Capture the cell that displays the provided text and extract its [X, Y] central coordinate. 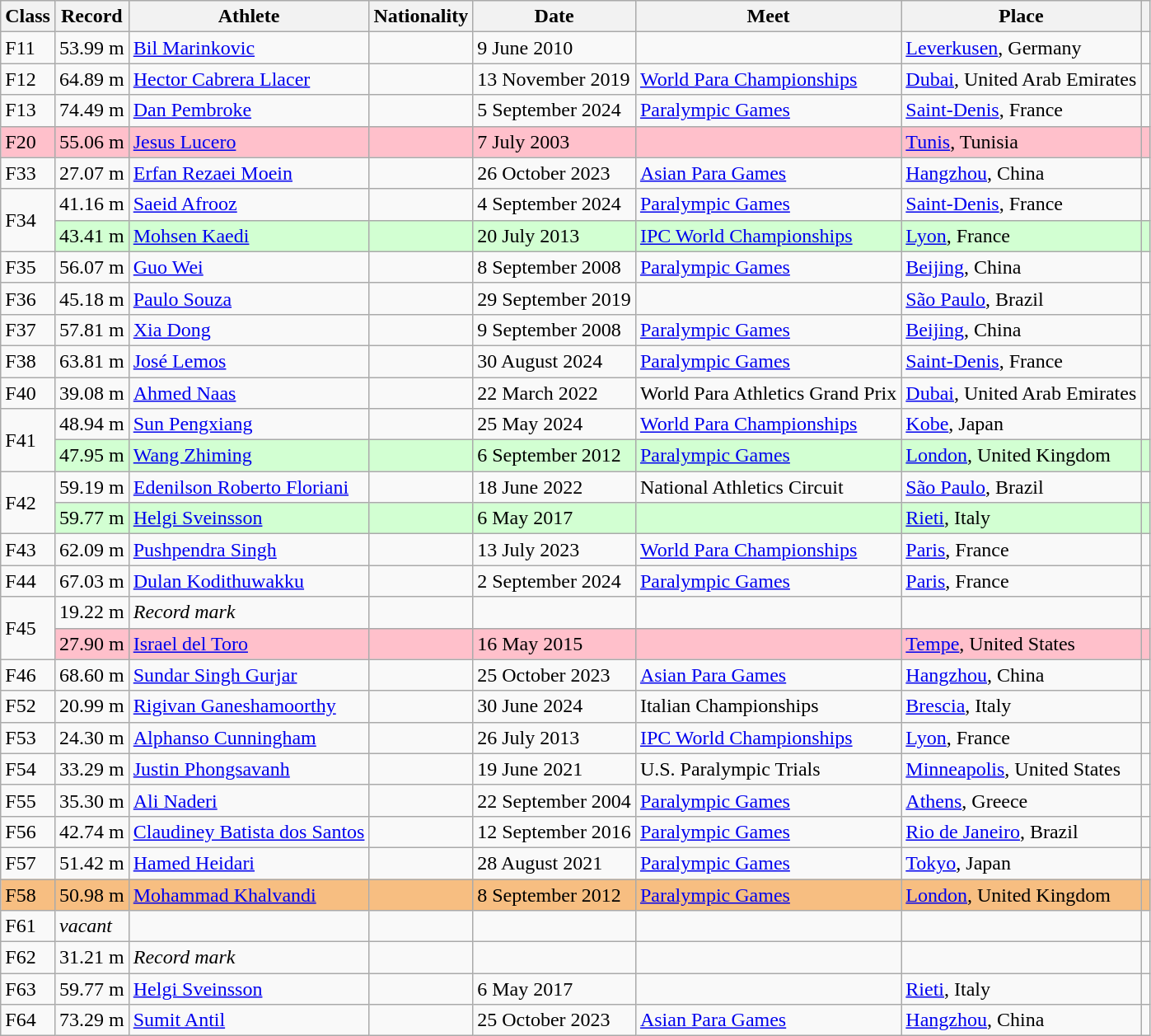
67.03 m [91, 581]
47.95 m [91, 456]
13 November 2019 [554, 79]
Dulan Kodithuwakku [249, 581]
Italian Championships [768, 706]
Dan Pembroke [249, 110]
Sun Pengxiang [249, 424]
2 September 2024 [554, 581]
Jesus Lucero [249, 142]
Meet [768, 16]
U.S. Paralympic Trials [768, 769]
Kobe, Japan [1022, 424]
5 September 2024 [554, 110]
26 October 2023 [554, 173]
Brescia, Italy [1022, 706]
Athens, Greece [1022, 800]
24.30 m [91, 738]
64.89 m [91, 79]
Justin Phongsavanh [249, 769]
53.99 m [91, 48]
F35 [28, 267]
63.81 m [91, 361]
F62 [28, 958]
Rigivan Ganeshamoorthy [249, 706]
22 September 2004 [554, 800]
Edenilson Roberto Floriani [249, 487]
Wang Zhiming [249, 456]
Ali Naderi [249, 800]
Minneapolis, United States [1022, 769]
F36 [28, 298]
F44 [28, 581]
Guo Wei [249, 267]
6 September 2012 [554, 456]
F53 [28, 738]
National Athletics Circuit [768, 487]
F57 [28, 863]
F42 [28, 503]
51.42 m [91, 863]
28 August 2021 [554, 863]
F64 [28, 1020]
F41 [28, 440]
Nationality [421, 16]
F52 [28, 706]
55.06 m [91, 142]
Hamed Heidari [249, 863]
Claudiney Batista dos Santos [249, 832]
José Lemos [249, 361]
48.94 m [91, 424]
Tempe, United States [1022, 644]
Tokyo, Japan [1022, 863]
Leverkusen, Germany [1022, 48]
35.30 m [91, 800]
Tunis, Tunisia [1022, 142]
62.09 m [91, 550]
18 June 2022 [554, 487]
Erfan Rezaei Moein [249, 173]
F11 [28, 48]
30 June 2024 [554, 706]
56.07 m [91, 267]
Rio de Janeiro, Brazil [1022, 832]
50.98 m [91, 894]
F63 [28, 989]
F33 [28, 173]
F58 [28, 894]
41.16 m [91, 204]
30 August 2024 [554, 361]
Bil Marinkovic [249, 48]
29 September 2019 [554, 298]
8 September 2008 [554, 267]
73.29 m [91, 1020]
Paulo Souza [249, 298]
19 June 2021 [554, 769]
Athlete [249, 16]
Ahmed Naas [249, 393]
74.49 m [91, 110]
Israel del Toro [249, 644]
31.21 m [91, 958]
Class [28, 16]
Sumit Antil [249, 1020]
F37 [28, 330]
F45 [28, 628]
27.07 m [91, 173]
Alphanso Cunningham [249, 738]
43.41 m [91, 236]
World Para Athletics Grand Prix [768, 393]
25 May 2024 [554, 424]
F38 [28, 361]
Xia Dong [249, 330]
19.22 m [91, 612]
F12 [28, 79]
Record [91, 16]
F56 [28, 832]
F40 [28, 393]
F20 [28, 142]
39.08 m [91, 393]
9 June 2010 [554, 48]
27.90 m [91, 644]
4 September 2024 [554, 204]
F55 [28, 800]
F43 [28, 550]
9 September 2008 [554, 330]
Hector Cabrera Llacer [249, 79]
8 September 2012 [554, 894]
F46 [28, 675]
Saeid Afrooz [249, 204]
45.18 m [91, 298]
12 September 2016 [554, 832]
20 July 2013 [554, 236]
16 May 2015 [554, 644]
59.19 m [91, 487]
26 July 2013 [554, 738]
68.60 m [91, 675]
F54 [28, 769]
Sundar Singh Gurjar [249, 675]
Date [554, 16]
vacant [91, 926]
20.99 m [91, 706]
F61 [28, 926]
Pushpendra Singh [249, 550]
13 July 2023 [554, 550]
7 July 2003 [554, 142]
57.81 m [91, 330]
22 March 2022 [554, 393]
42.74 m [91, 832]
Mohsen Kaedi [249, 236]
Place [1022, 16]
33.29 m [91, 769]
Mohammad Khalvandi [249, 894]
F13 [28, 110]
F34 [28, 220]
